Output the (x, y) coordinate of the center of the cell containing the given text.  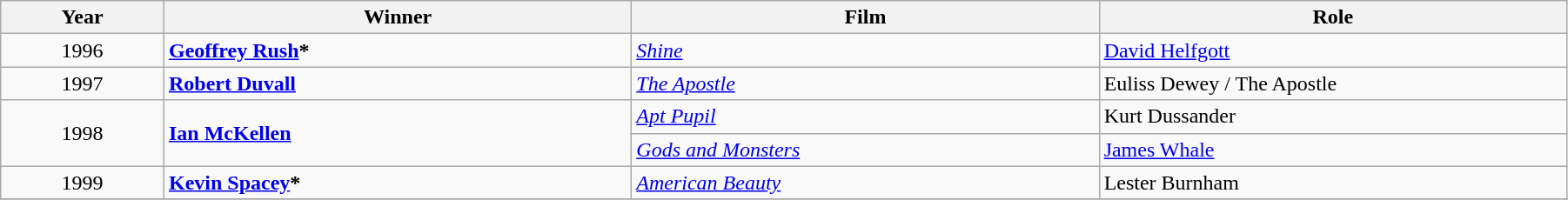
Ian McKellen (397, 133)
Kurt Dussander (1333, 117)
Gods and Monsters (865, 150)
Role (1333, 17)
1997 (83, 83)
1999 (83, 183)
1996 (83, 50)
Geoffrey Rush* (397, 50)
1998 (83, 133)
The Apostle (865, 83)
Film (865, 17)
James Whale (1333, 150)
Lester Burnham (1333, 183)
Year (83, 17)
Winner (397, 17)
American Beauty (865, 183)
Euliss Dewey / The Apostle (1333, 83)
Shine (865, 50)
Apt Pupil (865, 117)
Kevin Spacey* (397, 183)
Robert Duvall (397, 83)
David Helfgott (1333, 50)
